Output the (x, y) coordinate of the center of the cell containing the given text.  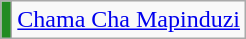
Chama Cha Mapinduzi (129, 20)
